Return [X, Y] of the center of cell containing provided text 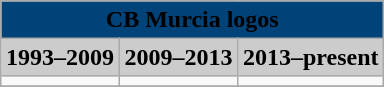
2009–2013 [178, 57]
1993–2009 [60, 57]
CB Murcia logos [192, 20]
2013–present [311, 57]
